Detect which cell encompasses the target text, then output its [x, y] center coordinate. 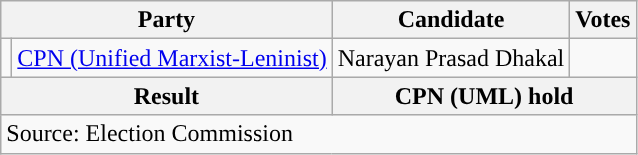
CPN (Unified Marxist-Leninist) [172, 58]
Source: Election Commission [318, 134]
Candidate [451, 20]
Result [166, 96]
Votes [603, 20]
Narayan Prasad Dhakal [451, 58]
CPN (UML) hold [484, 96]
Party [166, 20]
